Return the (X, Y) coordinate for the center point of the cell that contains the specified text.  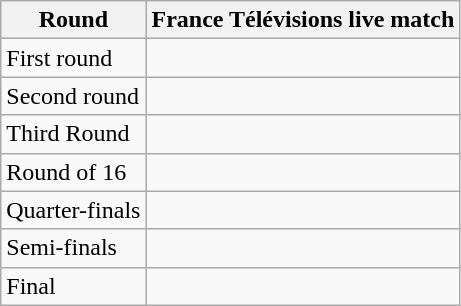
Semi-finals (74, 248)
Round (74, 20)
First round (74, 58)
Final (74, 286)
Quarter-finals (74, 210)
Round of 16 (74, 172)
France Télévisions live match (303, 20)
Second round (74, 96)
Third Round (74, 134)
